Extract the (x, y) coordinate from the center of the cell holding the provided text.  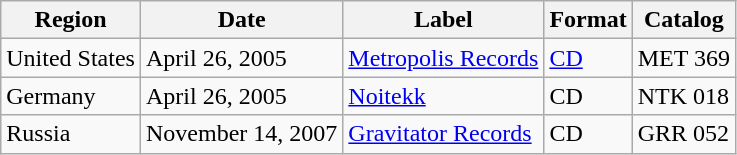
Label (444, 20)
Noitekk (444, 96)
November 14, 2007 (241, 134)
Russia (71, 134)
Date (241, 20)
GRR 052 (684, 134)
Format (588, 20)
NTK 018 (684, 96)
Metropolis Records (444, 58)
MET 369 (684, 58)
United States (71, 58)
Region (71, 20)
Catalog (684, 20)
Germany (71, 96)
Gravitator Records (444, 134)
